Detect which cell encompasses the target text, then output its [x, y] center coordinate. 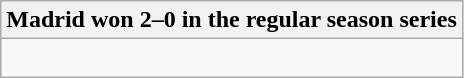
Madrid won 2–0 in the regular season series [232, 20]
